Extract the [x, y] coordinate from the center of the cell holding the provided text.  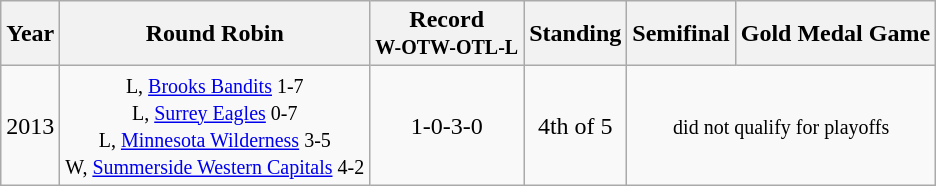
4th of 5 [576, 126]
1-0-3-0 [447, 126]
2013 [30, 126]
did not qualify for playoffs [782, 126]
Semifinal [681, 34]
Year [30, 34]
Round Robin [215, 34]
RecordW-OTW-OTL-L [447, 34]
L, Brooks Bandits 1-7L, Surrey Eagles 0-7L, Minnesota Wilderness 3-5W, Summerside Western Capitals 4-2 [215, 126]
Standing [576, 34]
Gold Medal Game [835, 34]
